Extract the [x, y] coordinate from the center of the cell holding the provided text.  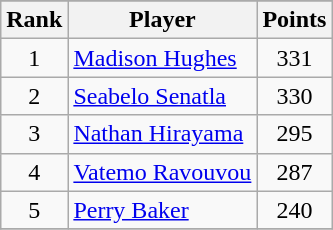
Seabelo Senatla [162, 96]
Points [294, 20]
1 [34, 58]
Player [162, 20]
331 [294, 58]
2 [34, 96]
4 [34, 172]
295 [294, 134]
330 [294, 96]
Madison Hughes [162, 58]
Rank [34, 20]
Perry Baker [162, 210]
Vatemo Ravouvou [162, 172]
5 [34, 210]
240 [294, 210]
287 [294, 172]
3 [34, 134]
Nathan Hirayama [162, 134]
